Detect which cell encompasses the target text, then output its [x, y] center coordinate. 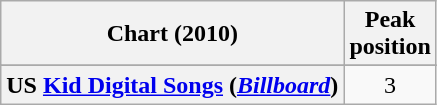
Peakposition [390, 34]
US Kid Digital Songs (Billboard) [172, 85]
3 [390, 85]
Chart (2010) [172, 34]
